Identify which cell holds the provided text, then report its (x, y) central coordinate. 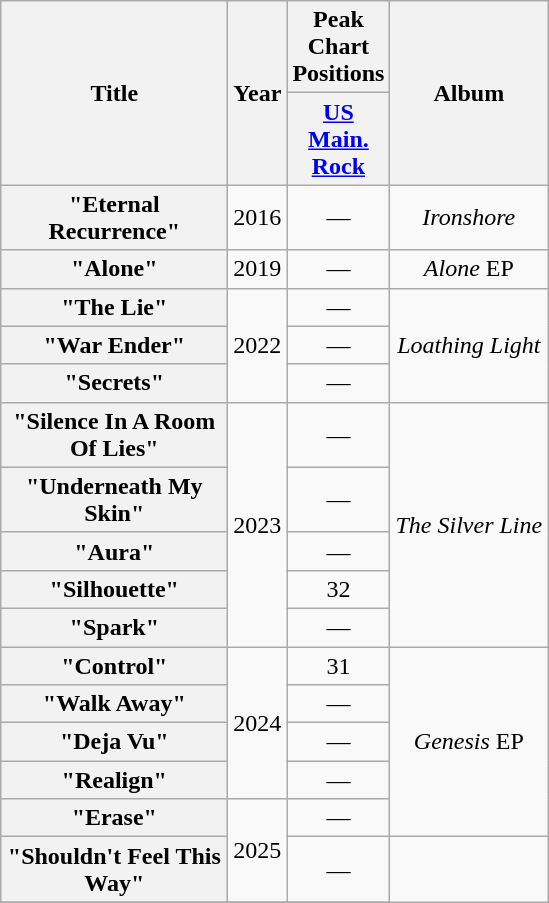
"The Lie" (114, 307)
"Realign" (114, 780)
32 (338, 589)
2022 (258, 345)
2016 (258, 218)
"Control" (114, 665)
2024 (258, 722)
"Spark" (114, 627)
Genesis EP (469, 741)
"Secrets" (114, 383)
USMain.Rock (338, 139)
"Walk Away" (114, 704)
"Underneath My Skin" (114, 500)
31 (338, 665)
Loathing Light (469, 345)
Alone EP (469, 269)
Peak Chart Positions (338, 47)
"Shouldn't Feel This Way" (114, 870)
"Aura" (114, 551)
"Erase" (114, 818)
2023 (258, 524)
Title (114, 93)
Ironshore (469, 218)
Year (258, 93)
"Eternal Recurrence" (114, 218)
The Silver Line (469, 524)
"Silhouette" (114, 589)
Album (469, 93)
2019 (258, 269)
"Alone" (114, 269)
2025 (258, 850)
"War Ender" (114, 345)
"Deja Vu" (114, 742)
"Silence In A Room Of Lies" (114, 434)
